Return (x, y) of the center of cell containing provided text 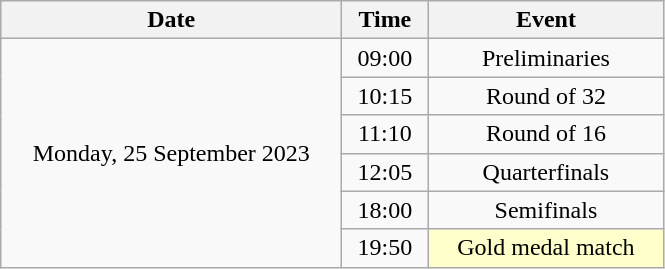
18:00 (385, 210)
Round of 16 (546, 134)
09:00 (385, 58)
Quarterfinals (546, 172)
11:10 (385, 134)
Preliminaries (546, 58)
Event (546, 20)
Gold medal match (546, 248)
10:15 (385, 96)
Semifinals (546, 210)
Round of 32 (546, 96)
12:05 (385, 172)
Time (385, 20)
Monday, 25 September 2023 (172, 153)
Date (172, 20)
19:50 (385, 248)
